From the cell containing the given text, extract its center point as [x, y] coordinate. 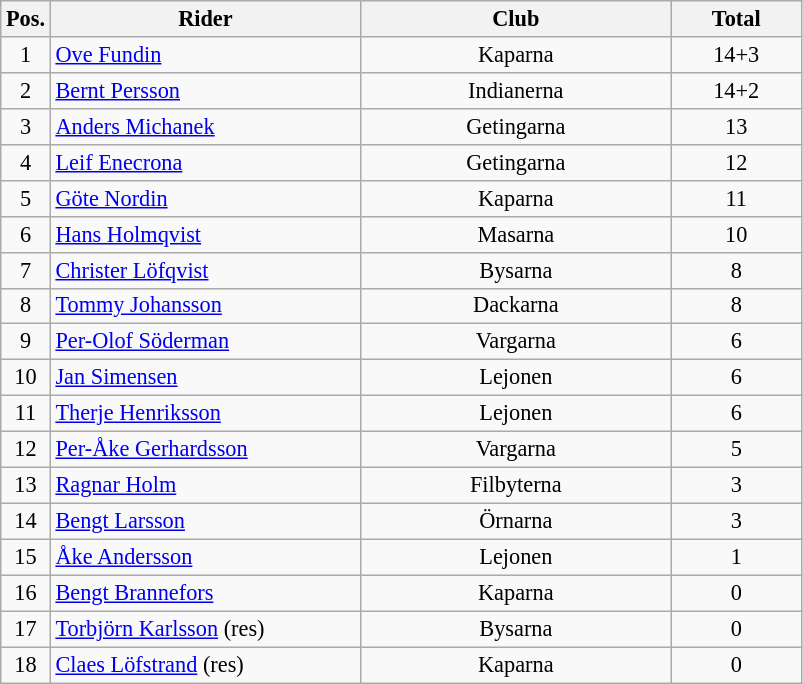
Bengt Larsson [205, 521]
Per-Åke Gerhardsson [205, 450]
Jan Simensen [205, 378]
Filbyterna [516, 485]
Anders Michanek [205, 126]
Indianerna [516, 90]
Hans Holmqvist [205, 234]
Rider [205, 19]
Torbjörn Karlsson (res) [205, 629]
Dackarna [516, 306]
Club [516, 19]
4 [26, 162]
Bernt Persson [205, 90]
18 [26, 665]
Örnarna [516, 521]
Ove Fundin [205, 55]
Total [736, 19]
2 [26, 90]
Tommy Johansson [205, 306]
Göte Nordin [205, 198]
14+2 [736, 90]
9 [26, 342]
Åke Andersson [205, 557]
14 [26, 521]
14+3 [736, 55]
Masarna [516, 234]
Leif Enecrona [205, 162]
7 [26, 270]
Claes Löfstrand (res) [205, 665]
Ragnar Holm [205, 485]
Christer Löfqvist [205, 270]
17 [26, 629]
Bengt Brannefors [205, 593]
15 [26, 557]
Pos. [26, 19]
Therje Henriksson [205, 414]
16 [26, 593]
Per-Olof Söderman [205, 342]
